Identify which cell holds the provided text, then report its [X, Y] central coordinate. 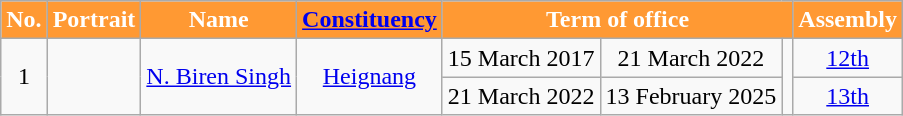
13th [848, 96]
Name [219, 20]
12th [848, 58]
13 February 2025 [691, 96]
Portrait [94, 20]
Heignang [370, 77]
N. Biren Singh [219, 77]
15 March 2017 [521, 58]
1 [24, 77]
Constituency [370, 20]
No. [24, 20]
Term of office [617, 20]
Assembly [848, 20]
